Provide the (X, Y) coordinate of the cell's center where the given text is located.  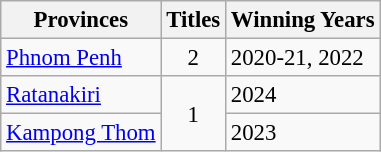
2 (194, 58)
Ratanakiri (81, 95)
Kampong Thom (81, 133)
Titles (194, 20)
2024 (303, 95)
Winning Years (303, 20)
Phnom Penh (81, 58)
Provinces (81, 20)
2020-21, 2022 (303, 58)
1 (194, 114)
2023 (303, 133)
